Locate the cell with the specified text and output its [x, y] center coordinate. 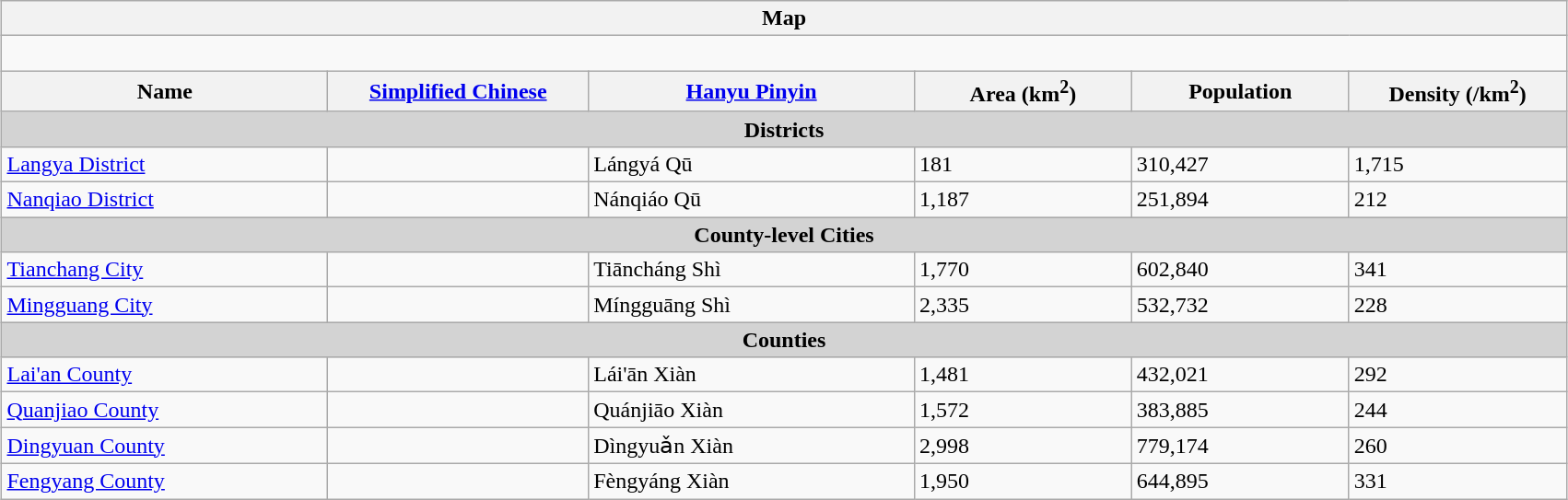
Lai'an County [165, 375]
310,427 [1240, 164]
602,840 [1240, 270]
331 [1457, 482]
Density (/km2) [1457, 92]
Fengyang County [165, 482]
Langya District [165, 164]
432,021 [1240, 375]
251,894 [1240, 200]
Counties [784, 340]
Dìngyuǎn Xiàn [752, 446]
228 [1457, 305]
383,885 [1240, 410]
Nanqiao District [165, 200]
Simplified Chinese [459, 92]
2,335 [1023, 305]
1,187 [1023, 200]
292 [1457, 375]
644,895 [1240, 482]
Nánqiáo Qū [752, 200]
Hanyu Pinyin [752, 92]
532,732 [1240, 305]
779,174 [1240, 446]
1,572 [1023, 410]
1,950 [1023, 482]
Map [784, 18]
Name [165, 92]
County-level Cities [784, 235]
Míngguāng Shì [752, 305]
181 [1023, 164]
Fèngyáng Xiàn [752, 482]
Area (km2) [1023, 92]
1,481 [1023, 375]
Tiāncháng Shì [752, 270]
1,715 [1457, 164]
Quánjiāo Xiàn [752, 410]
Population [1240, 92]
1,770 [1023, 270]
Tianchang City [165, 270]
Dingyuan County [165, 446]
Districts [784, 129]
Lái'ān Xiàn [752, 375]
Lángyá Qū [752, 164]
2,998 [1023, 446]
Mingguang City [165, 305]
341 [1457, 270]
260 [1457, 446]
Quanjiao County [165, 410]
212 [1457, 200]
244 [1457, 410]
